Identify which cell holds the provided text, then report its [x, y] central coordinate. 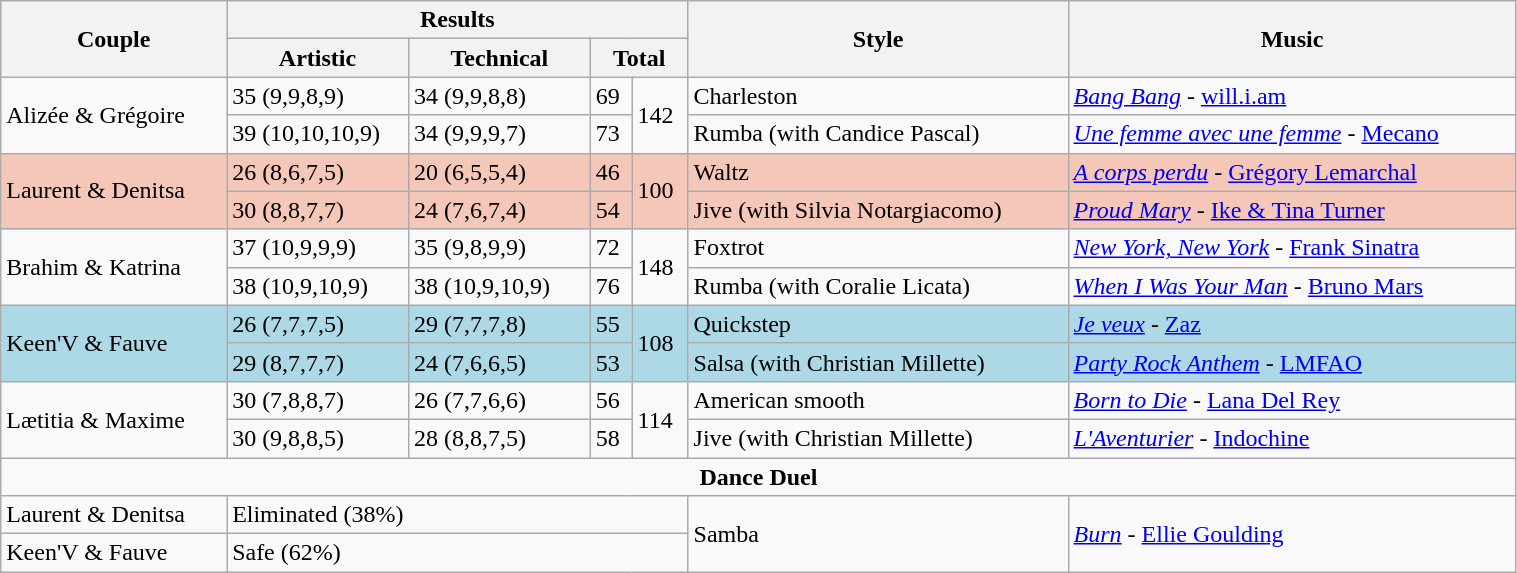
54 [611, 210]
Charleston [878, 96]
Brahim & Katrina [114, 267]
72 [611, 248]
26 (7,7,7,5) [318, 324]
Results [458, 20]
L'Aventurier - Indochine [1292, 438]
100 [660, 191]
Burn - Ellie Goulding [1292, 534]
Couple [114, 39]
Rumba (with Candice Pascal) [878, 134]
Party Rock Anthem - LMFAO [1292, 362]
New York, New York - Frank Sinatra [1292, 248]
Artistic [318, 58]
30 (7,8,8,7) [318, 400]
Safe (62%) [458, 553]
Proud Mary - Ike & Tina Turner [1292, 210]
58 [611, 438]
34 (9,9,9,7) [499, 134]
Je veux - Zaz [1292, 324]
American smooth [878, 400]
24 (7,6,7,4) [499, 210]
142 [660, 115]
Rumba (with Coralie Licata) [878, 286]
30 (9,8,8,5) [318, 438]
Jive (with Silvia Notargiacomo) [878, 210]
Total [639, 58]
37 (10,9,9,9) [318, 248]
114 [660, 419]
34 (9,9,8,8) [499, 96]
29 (7,7,7,8) [499, 324]
26 (8,6,7,5) [318, 172]
Jive (with Christian Millette) [878, 438]
Lætitia & Maxime [114, 419]
Samba [878, 534]
24 (7,6,6,5) [499, 362]
Eliminated (38%) [458, 515]
Born to Die - Lana Del Rey [1292, 400]
76 [611, 286]
56 [611, 400]
Bang Bang - will.i.am [1292, 96]
73 [611, 134]
29 (8,7,7,7) [318, 362]
20 (6,5,5,4) [499, 172]
39 (10,10,10,9) [318, 134]
28 (8,8,7,5) [499, 438]
148 [660, 267]
Style [878, 39]
53 [611, 362]
Salsa (with Christian Millette) [878, 362]
35 (9,9,8,9) [318, 96]
108 [660, 343]
Waltz [878, 172]
Music [1292, 39]
46 [611, 172]
Dance Duel [758, 477]
A corps perdu - Grégory Lemarchal [1292, 172]
69 [611, 96]
When I Was Your Man - Bruno Mars [1292, 286]
26 (7,7,6,6) [499, 400]
Technical [499, 58]
Alizée & Grégoire [114, 115]
35 (9,8,9,9) [499, 248]
Quickstep [878, 324]
Foxtrot [878, 248]
Une femme avec une femme - Mecano [1292, 134]
55 [611, 324]
30 (8,8,7,7) [318, 210]
